From the cell containing the given text, extract its center point as (x, y) coordinate. 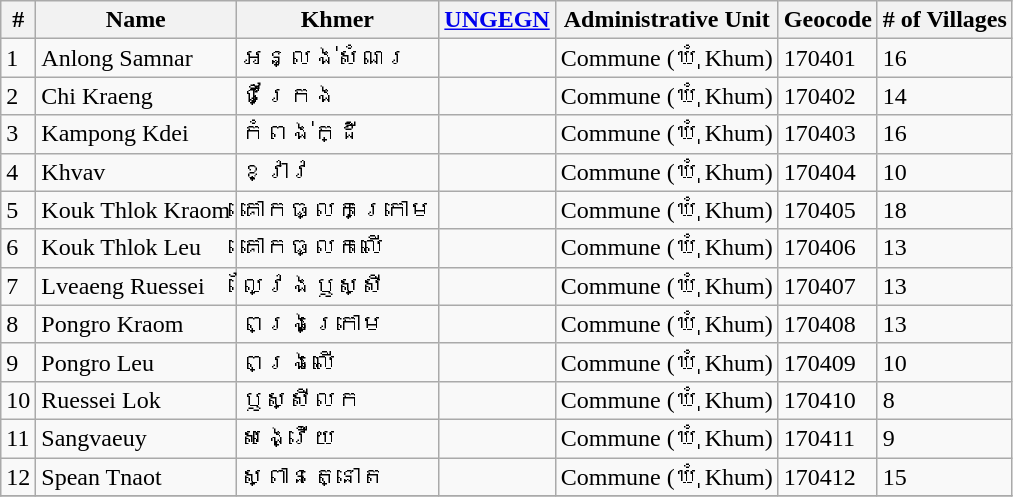
ជីក្រែង (338, 96)
170404 (828, 172)
14 (944, 96)
Kouk Thlok Kraom (136, 210)
ល្វែងឫស្សី (338, 286)
18 (944, 210)
គោកធ្លកក្រោម (338, 210)
Khvav (136, 172)
170412 (828, 477)
7 (18, 286)
11 (18, 438)
ពង្រលើ (338, 362)
Chi Kraeng (136, 96)
Sangvaeuy (136, 438)
ឫស្សីលក (338, 400)
Lveaeng Ruessei (136, 286)
# (18, 20)
Spean Tnaot (136, 477)
170401 (828, 58)
Anlong Samnar (136, 58)
Kouk Thlok Leu (136, 248)
Administrative Unit (666, 20)
Ruessei Lok (136, 400)
5 (18, 210)
170410 (828, 400)
170405 (828, 210)
UNGEGN (497, 20)
Pongro Leu (136, 362)
3 (18, 134)
អន្លង់សំណរ (338, 58)
170408 (828, 324)
Kampong Kdei (136, 134)
Pongro Kraom (136, 324)
4 (18, 172)
12 (18, 477)
ស្ពានត្នោត (338, 477)
170402 (828, 96)
170407 (828, 286)
1 (18, 58)
សង្វើយ (338, 438)
6 (18, 248)
ខ្វាវ (338, 172)
170403 (828, 134)
Name (136, 20)
170409 (828, 362)
170406 (828, 248)
15 (944, 477)
Khmer (338, 20)
កំពង់ក្ដី (338, 134)
170411 (828, 438)
2 (18, 96)
# of Villages (944, 20)
ពង្រក្រោម (338, 324)
គោកធ្លកលើ (338, 248)
Geocode (828, 20)
